Identify which cell holds the provided text, then report its [X, Y] central coordinate. 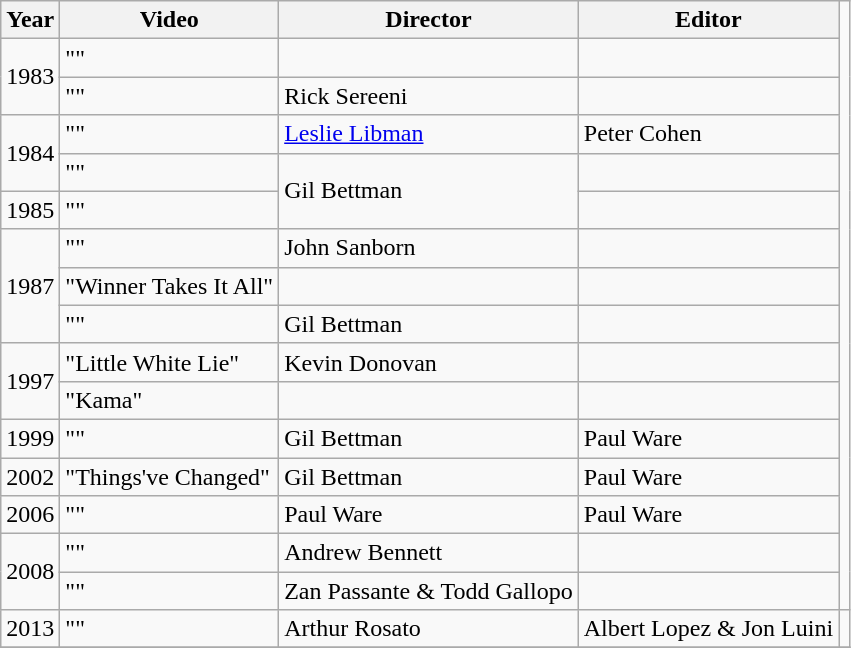
Albert Lopez & Jon Luini [708, 629]
1997 [30, 381]
Arthur Rosato [429, 629]
"Things've Changed" [170, 477]
Editor [708, 20]
Leslie Libman [429, 134]
Year [30, 20]
"Winner Takes It All" [170, 286]
John Sanborn [429, 248]
Zan Passante & Todd Gallopo [429, 591]
Director [429, 20]
"Little White Lie" [170, 362]
2006 [30, 515]
1987 [30, 286]
1984 [30, 153]
2013 [30, 629]
2008 [30, 572]
1999 [30, 438]
Rick Sereeni [429, 96]
Video [170, 20]
1983 [30, 77]
2002 [30, 477]
"Kama" [170, 400]
Peter Cohen [708, 134]
Kevin Donovan [429, 362]
1985 [30, 210]
Andrew Bennett [429, 553]
